Pinpoint the cell where the given text exists, returning its (x, y) midpoint coordinate. 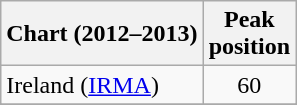
Ireland (IRMA) (102, 85)
60 (249, 85)
Chart (2012–2013) (102, 34)
Peakposition (249, 34)
